From the cell containing the given text, extract its center point as [x, y] coordinate. 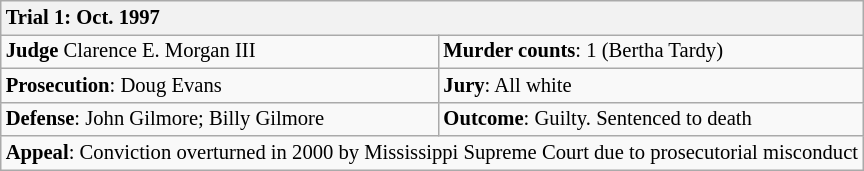
Defense: John Gilmore; Billy Gilmore [220, 119]
Prosecution: Doug Evans [220, 85]
Outcome: Guilty. Sentenced to death [650, 119]
Judge Clarence E. Morgan III [220, 51]
Jury: All white [650, 85]
Appeal: Conviction overturned in 2000 by Mississippi Supreme Court due to prosecutorial misconduct [432, 153]
Trial 1: Oct. 1997 [432, 17]
Murder counts: 1 (Bertha Tardy) [650, 51]
